Capture the cell that displays the provided text and extract its [x, y] central coordinate. 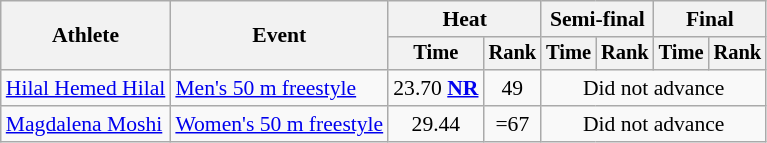
Athlete [86, 36]
Semi-final [597, 19]
49 [513, 88]
Event [279, 36]
Hilal Hemed Hilal [86, 88]
Magdalena Moshi [86, 124]
29.44 [436, 124]
=67 [513, 124]
Final [710, 19]
Heat [464, 19]
Men's 50 m freestyle [279, 88]
Women's 50 m freestyle [279, 124]
23.70 NR [436, 88]
